From the cell containing the given text, extract its center point as (x, y) coordinate. 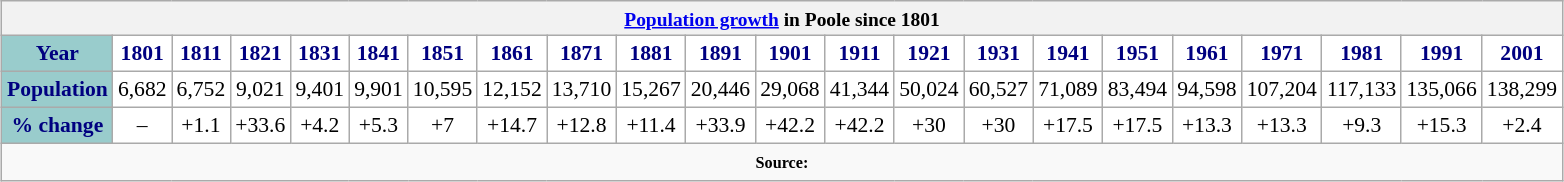
10,595 (442, 90)
41,344 (860, 90)
1831 (320, 54)
6,752 (202, 90)
– (142, 126)
+9.3 (1362, 126)
1921 (928, 54)
135,066 (1441, 90)
1901 (790, 54)
2001 (1522, 54)
+15.3 (1441, 126)
71,089 (1068, 90)
Year (58, 54)
1931 (998, 54)
20,446 (720, 90)
1811 (202, 54)
+14.7 (512, 126)
1911 (860, 54)
83,494 (1138, 90)
+33.6 (260, 126)
1841 (378, 54)
1871 (582, 54)
107,204 (1282, 90)
29,068 (790, 90)
Population (58, 90)
Source: (782, 162)
+12.8 (582, 126)
1981 (1362, 54)
1801 (142, 54)
9,401 (320, 90)
+1.1 (202, 126)
+11.4 (650, 126)
6,682 (142, 90)
50,024 (928, 90)
1961 (1206, 54)
+4.2 (320, 126)
1851 (442, 54)
9,901 (378, 90)
12,152 (512, 90)
1891 (720, 54)
1881 (650, 54)
+5.3 (378, 126)
1991 (1441, 54)
1821 (260, 54)
9,021 (260, 90)
Population growth in Poole since 1801 (782, 18)
+2.4 (1522, 126)
1951 (1138, 54)
1971 (1282, 54)
138,299 (1522, 90)
+33.9 (720, 126)
60,527 (998, 90)
1941 (1068, 54)
13,710 (582, 90)
15,267 (650, 90)
1861 (512, 54)
117,133 (1362, 90)
+7 (442, 126)
94,598 (1206, 90)
% change (58, 126)
